Return [X, Y] of the center of cell containing provided text 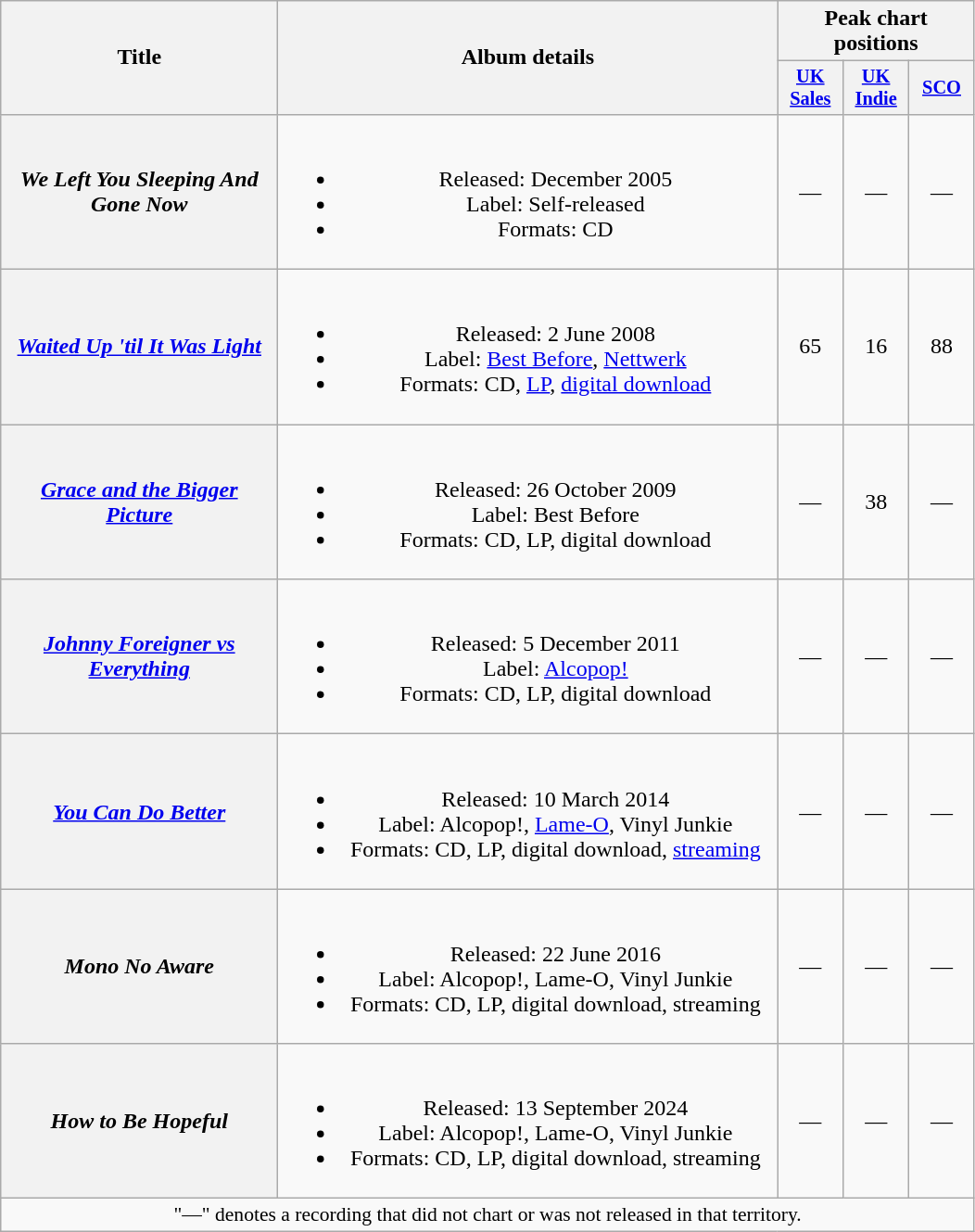
Grace and the Bigger Picture [139, 502]
88 [942, 347]
UKSales [810, 88]
Released: 2 June 2008Label: Best Before, NettwerkFormats: CD, LP, digital download [528, 347]
Johnny Foreigner vs Everything [139, 656]
Released: 26 October 2009Label: Best BeforeFormats: CD, LP, digital download [528, 502]
Released: 22 June 2016Label: Alcopop!, Lame-O, Vinyl JunkieFormats: CD, LP, digital download, streaming [528, 966]
Released: 13 September 2024Label: Alcopop!, Lame-O, Vinyl JunkieFormats: CD, LP, digital download, streaming [528, 1122]
"—" denotes a recording that did not chart or was not released in that territory. [487, 1215]
Peak chart positions [877, 32]
We Left You Sleeping And Gone Now [139, 191]
How to Be Hopeful [139, 1122]
38 [877, 502]
UKIndie [877, 88]
Released: 5 December 2011Label: Alcopop!Formats: CD, LP, digital download [528, 656]
Mono No Aware [139, 966]
16 [877, 347]
You Can Do Better [139, 812]
Released: December 2005Label: Self-releasedFormats: CD [528, 191]
65 [810, 347]
Title [139, 57]
Album details [528, 57]
Released: 10 March 2014Label: Alcopop!, Lame-O, Vinyl JunkieFormats: CD, LP, digital download, streaming [528, 812]
SCO [942, 88]
Waited Up 'til It Was Light [139, 347]
